Capture the cell that displays the provided text and extract its [x, y] central coordinate. 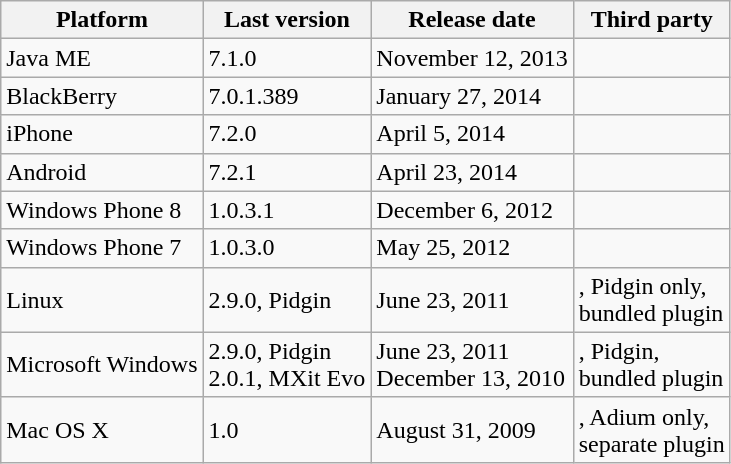
1.0 [287, 430]
1.0.3.0 [287, 248]
iPhone [102, 134]
January 27, 2014 [472, 96]
Release date [472, 20]
Java ME [102, 58]
Last version [287, 20]
Third party [652, 20]
7.1.0 [287, 58]
Microsoft Windows [102, 364]
Windows Phone 7 [102, 248]
Android [102, 172]
May 25, 2012 [472, 248]
November 12, 2013 [472, 58]
August 31, 2009 [472, 430]
Platform [102, 20]
June 23, 2011 [472, 300]
7.0.1.389 [287, 96]
7.2.0 [287, 134]
2.9.0, Pidgin [287, 300]
April 23, 2014 [472, 172]
, Pidgin,bundled plugin [652, 364]
April 5, 2014 [472, 134]
2.9.0, Pidgin 2.0.1, MXit Evo [287, 364]
, Adium only,separate plugin [652, 430]
1.0.3.1 [287, 210]
7.2.1 [287, 172]
Mac OS X [102, 430]
June 23, 2011 December 13, 2010 [472, 364]
, Pidgin only,bundled plugin [652, 300]
December 6, 2012 [472, 210]
BlackBerry [102, 96]
Linux [102, 300]
Windows Phone 8 [102, 210]
